For the text-containing cell, return its midpoint in [X, Y] coordinate format. 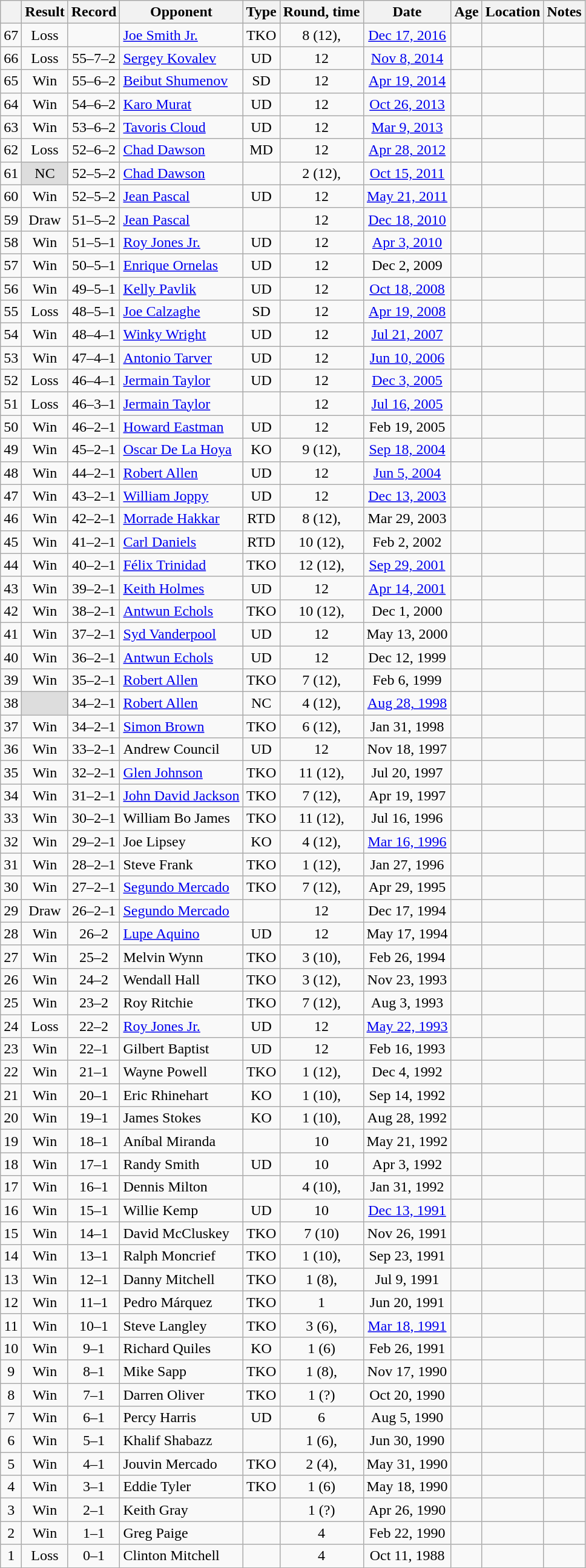
26 [11, 980]
9 [11, 1371]
49 [11, 450]
Apr 19, 1997 [407, 796]
12 (12), [321, 565]
Apr 19, 2014 [407, 81]
17 [11, 1187]
3 (12), [321, 980]
Mar 18, 1991 [407, 1325]
Aug 28, 1998 [407, 703]
4–1 [94, 1464]
Pedro Márquez [182, 1302]
20–1 [94, 1095]
67 [11, 35]
27–2–1 [94, 888]
53 [11, 358]
48–5–1 [94, 312]
Richard Quiles [182, 1348]
William Bo James [182, 819]
46–3–1 [94, 404]
Feb 26, 1994 [407, 957]
56 [11, 289]
Jul 21, 2007 [407, 335]
2 (4), [321, 1464]
Oct 26, 2013 [407, 104]
Jan 31, 1998 [407, 726]
8–1 [94, 1371]
34 [11, 796]
27 [11, 957]
May 17, 1994 [407, 934]
May 31, 1990 [407, 1464]
16 [11, 1210]
Dec 1, 2000 [407, 611]
6 (12), [321, 726]
May 21, 2011 [407, 196]
42 [11, 611]
65 [11, 81]
63 [11, 127]
Opponent [182, 12]
Notes [564, 12]
13–1 [94, 1256]
32–2–1 [94, 772]
3–1 [94, 1487]
Kelly Pavlik [182, 289]
Jun 20, 1991 [407, 1302]
3 (10), [321, 957]
51–5–1 [94, 242]
Sep 29, 2001 [407, 565]
41 [11, 634]
Result [45, 12]
0–1 [94, 1556]
Dec 17, 1994 [407, 911]
62 [11, 150]
29 [11, 911]
38 [11, 703]
May 22, 1993 [407, 1026]
37 [11, 726]
Apr 28, 2012 [407, 150]
51–5–2 [94, 219]
Joe Calzaghe [182, 312]
Dec 3, 2005 [407, 381]
William Joppy [182, 496]
Félix Trinidad [182, 565]
31–2–1 [94, 796]
Round, time [321, 12]
Jul 16, 1996 [407, 819]
Karo Murat [182, 104]
Ralph Moncrief [182, 1256]
Aníbal Miranda [182, 1141]
36 [11, 749]
18 [11, 1164]
39 [11, 680]
18–1 [94, 1141]
3 [11, 1510]
May 13, 2000 [407, 634]
59 [11, 219]
Dec 13, 2003 [407, 496]
John David Jackson [182, 796]
51 [11, 404]
55–6–2 [94, 81]
28 [11, 934]
Melvin Wynn [182, 957]
Gilbert Baptist [182, 1049]
Sep 18, 2004 [407, 450]
MD [262, 150]
8 [11, 1394]
15 [11, 1233]
Steve Langley [182, 1325]
Howard Eastman [182, 427]
Mar 9, 2013 [407, 127]
Nov 26, 1991 [407, 1233]
64 [11, 104]
35–2–1 [94, 680]
9–1 [94, 1348]
26–2–1 [94, 911]
20 [11, 1118]
55 [11, 312]
Joe Smith Jr. [182, 35]
14 [11, 1256]
Mar 29, 2003 [407, 519]
14–1 [94, 1233]
35 [11, 772]
Randy Smith [182, 1164]
Glen Johnson [182, 772]
31 [11, 865]
57 [11, 265]
May 21, 1992 [407, 1141]
Jun 30, 1990 [407, 1441]
Sep 14, 1992 [407, 1095]
36–2–1 [94, 657]
Sergey Kovalev [182, 58]
Age [466, 12]
Apr 29, 1995 [407, 888]
22–1 [94, 1049]
Morrade Hakkar [182, 519]
49–5–1 [94, 289]
Wendall Hall [182, 980]
Dec 13, 1991 [407, 1210]
5–1 [94, 1441]
47 [11, 496]
22 [11, 1072]
40–2–1 [94, 565]
Syd Vanderpool [182, 634]
Jun 5, 2004 [407, 473]
Roy Ritchie [182, 1003]
Jun 10, 2006 [407, 358]
Joe Lipsey [182, 842]
1 (6), [321, 1441]
Location [513, 12]
Percy Harris [182, 1418]
30 [11, 888]
Feb 6, 1999 [407, 680]
11 [11, 1325]
26–2 [94, 934]
5 [11, 1464]
46 [11, 519]
Khalif Shabazz [182, 1441]
Feb 26, 1991 [407, 1348]
2 [11, 1533]
Dec 17, 2016 [407, 35]
Andrew Council [182, 749]
Jan 27, 1996 [407, 865]
50–5–1 [94, 265]
7 (10) [321, 1233]
Dennis Milton [182, 1187]
Dec 12, 1999 [407, 657]
23 [11, 1049]
4 (10), [321, 1187]
Danny Mitchell [182, 1279]
45–2–1 [94, 450]
21–1 [94, 1072]
David McCluskey [182, 1233]
47–4–1 [94, 358]
25–2 [94, 957]
Oct 18, 2008 [407, 289]
May 18, 1990 [407, 1487]
Apr 14, 2001 [407, 588]
Jul 20, 1997 [407, 772]
55–7–2 [94, 58]
30–2–1 [94, 819]
7–1 [94, 1394]
32 [11, 842]
Antonio Tarver [182, 358]
61 [11, 173]
Feb 22, 1990 [407, 1533]
Mar 16, 1996 [407, 842]
29–2–1 [94, 842]
Keith Holmes [182, 588]
Apr 3, 2010 [407, 242]
50 [11, 427]
52–6–2 [94, 150]
41–2–1 [94, 542]
28–2–1 [94, 865]
17–1 [94, 1164]
37–2–1 [94, 634]
52 [11, 381]
Eric Rhinehart [182, 1095]
24 [11, 1026]
Jan 31, 1992 [407, 1187]
Nov 18, 1997 [407, 749]
Wayne Powell [182, 1072]
44 [11, 565]
Feb 2, 2002 [407, 542]
Type [262, 12]
40 [11, 657]
25 [11, 1003]
6–1 [94, 1418]
33 [11, 819]
54 [11, 335]
Nov 17, 1990 [407, 1371]
19–1 [94, 1118]
Clinton Mitchell [182, 1556]
53–6–2 [94, 127]
66 [11, 58]
Record [94, 12]
Darren Oliver [182, 1394]
Apr 26, 1990 [407, 1510]
42–2–1 [94, 519]
24–2 [94, 980]
15–1 [94, 1210]
Mike Sapp [182, 1371]
48–4–1 [94, 335]
23–2 [94, 1003]
Keith Gray [182, 1510]
39–2–1 [94, 588]
46–2–1 [94, 427]
45 [11, 542]
Apr 19, 2008 [407, 312]
Willie Kemp [182, 1210]
2 (12), [321, 173]
60 [11, 196]
Eddie Tyler [182, 1487]
19 [11, 1141]
Carl Daniels [182, 542]
Lupe Aquino [182, 934]
Feb 16, 1993 [407, 1049]
Greg Paige [182, 1533]
11–1 [94, 1302]
38–2–1 [94, 611]
7 [11, 1418]
16–1 [94, 1187]
54–6–2 [94, 104]
58 [11, 242]
43 [11, 588]
Dec 18, 2010 [407, 219]
Jul 9, 1991 [407, 1279]
Enrique Ornelas [182, 265]
22–2 [94, 1026]
Jouvin Mercado [182, 1464]
James Stokes [182, 1118]
Aug 3, 1993 [407, 1003]
Oscar De La Hoya [182, 450]
33–2–1 [94, 749]
2–1 [94, 1510]
Dec 4, 1992 [407, 1072]
Sep 23, 1991 [407, 1256]
Dec 2, 2009 [407, 265]
Steve Frank [182, 865]
Aug 28, 1992 [407, 1118]
12–1 [94, 1279]
Feb 19, 2005 [407, 427]
46–4–1 [94, 381]
43–2–1 [94, 496]
Oct 11, 1988 [407, 1556]
Date [407, 12]
Nov 8, 2014 [407, 58]
1–1 [94, 1533]
Jul 16, 2005 [407, 404]
Apr 3, 1992 [407, 1164]
48 [11, 473]
Simon Brown [182, 726]
3 (6), [321, 1325]
Beibut Shumenov [182, 81]
9 (12), [321, 450]
Nov 23, 1993 [407, 980]
Oct 20, 1990 [407, 1394]
13 [11, 1279]
Aug 5, 1990 [407, 1418]
Oct 15, 2011 [407, 173]
10–1 [94, 1325]
44–2–1 [94, 473]
Tavoris Cloud [182, 127]
Winky Wright [182, 335]
21 [11, 1095]
